Provide the [x, y] coordinate of the cell's center where the given text is located.  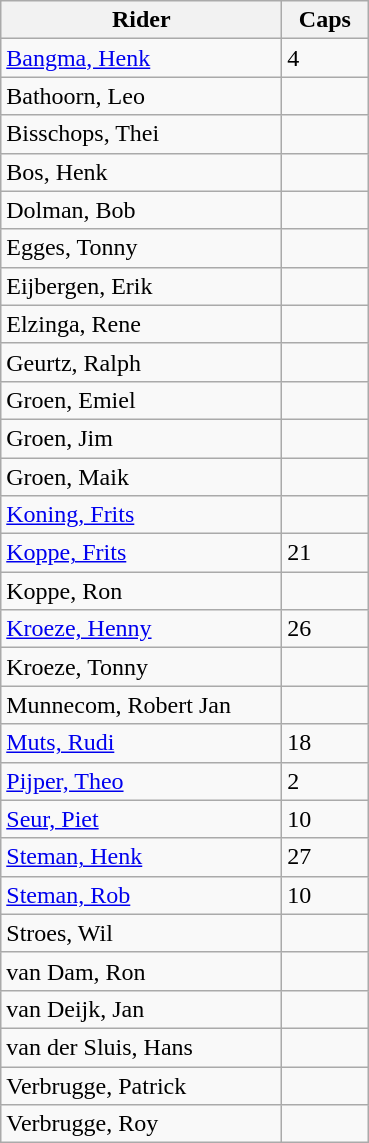
4 [325, 58]
21 [325, 553]
Verbrugge, Patrick [142, 1085]
Koning, Frits [142, 515]
Verbrugge, Roy [142, 1124]
2 [325, 781]
Groen, Jim [142, 438]
van der Sluis, Hans [142, 1047]
Dolman, Bob [142, 210]
Pijper, Theo [142, 781]
Caps [325, 20]
Munnecom, Robert Jan [142, 705]
Koppe, Ron [142, 591]
27 [325, 857]
18 [325, 743]
Groen, Maik [142, 477]
Muts, Rudi [142, 743]
van Deijk, Jan [142, 1009]
Bos, Henk [142, 172]
Groen, Emiel [142, 400]
Kroeze, Tonny [142, 667]
Geurtz, Ralph [142, 362]
Egges, Tonny [142, 248]
Bangma, Henk [142, 58]
Koppe, Frits [142, 553]
Bathoorn, Leo [142, 96]
Kroeze, Henny [142, 629]
Stroes, Wil [142, 933]
Seur, Piet [142, 819]
Steman, Henk [142, 857]
Rider [142, 20]
Elzinga, Rene [142, 324]
Bisschops, Thei [142, 134]
26 [325, 629]
Eijbergen, Erik [142, 286]
Steman, Rob [142, 895]
van Dam, Ron [142, 971]
